Find where the given text appears and provide that cell's center as [x, y] coordinate. 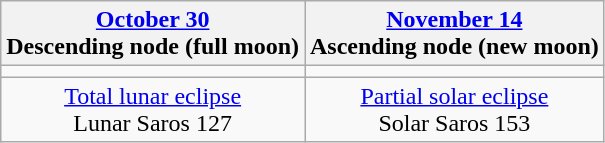
October 30Descending node (full moon) [153, 34]
November 14Ascending node (new moon) [454, 34]
Total lunar eclipseLunar Saros 127 [153, 110]
Partial solar eclipseSolar Saros 153 [454, 110]
